Detect which cell encompasses the target text, then output its [X, Y] center coordinate. 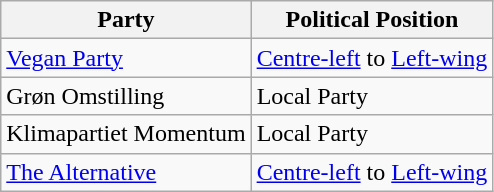
Vegan Party [126, 58]
Grøn Omstilling [126, 96]
The Alternative [126, 172]
Political Position [372, 20]
Klimapartiet Momentum [126, 134]
Party [126, 20]
